Output the [x, y] coordinate of the center of the cell containing the given text.  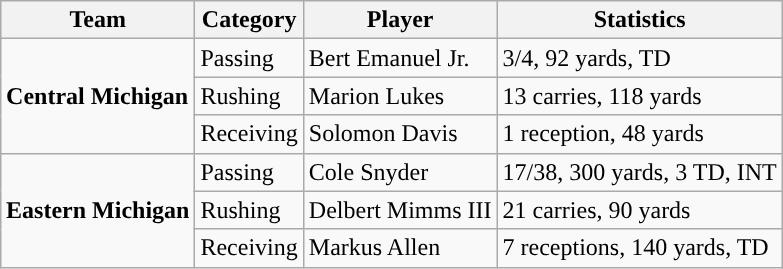
Cole Snyder [400, 172]
Delbert Mimms III [400, 210]
Category [249, 20]
3/4, 92 yards, TD [640, 58]
1 reception, 48 yards [640, 134]
Team [98, 20]
Bert Emanuel Jr. [400, 58]
17/38, 300 yards, 3 TD, INT [640, 172]
Player [400, 20]
7 receptions, 140 yards, TD [640, 248]
13 carries, 118 yards [640, 96]
Solomon Davis [400, 134]
Statistics [640, 20]
Central Michigan [98, 96]
Eastern Michigan [98, 210]
Markus Allen [400, 248]
Marion Lukes [400, 96]
21 carries, 90 yards [640, 210]
